Search for the cell housing the specified text and yield its [X, Y] center coordinate. 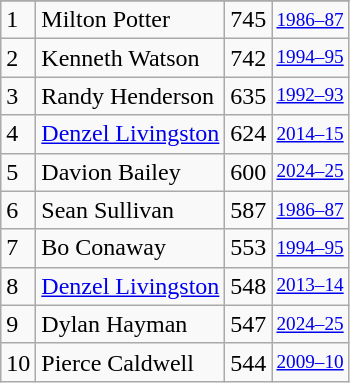
547 [248, 324]
2009–10 [310, 362]
2013–14 [310, 286]
553 [248, 248]
Randy Henderson [130, 96]
1992–93 [310, 96]
548 [248, 286]
Davion Bailey [130, 172]
Bo Conaway [130, 248]
Sean Sullivan [130, 210]
Milton Potter [130, 20]
624 [248, 134]
544 [248, 362]
5 [18, 172]
600 [248, 172]
587 [248, 210]
9 [18, 324]
2014–15 [310, 134]
635 [248, 96]
7 [18, 248]
4 [18, 134]
2 [18, 58]
Dylan Hayman [130, 324]
742 [248, 58]
10 [18, 362]
1 [18, 20]
3 [18, 96]
Kenneth Watson [130, 58]
745 [248, 20]
6 [18, 210]
Pierce Caldwell [130, 362]
8 [18, 286]
